Output the (x, y) coordinate of the center of the cell containing the given text.  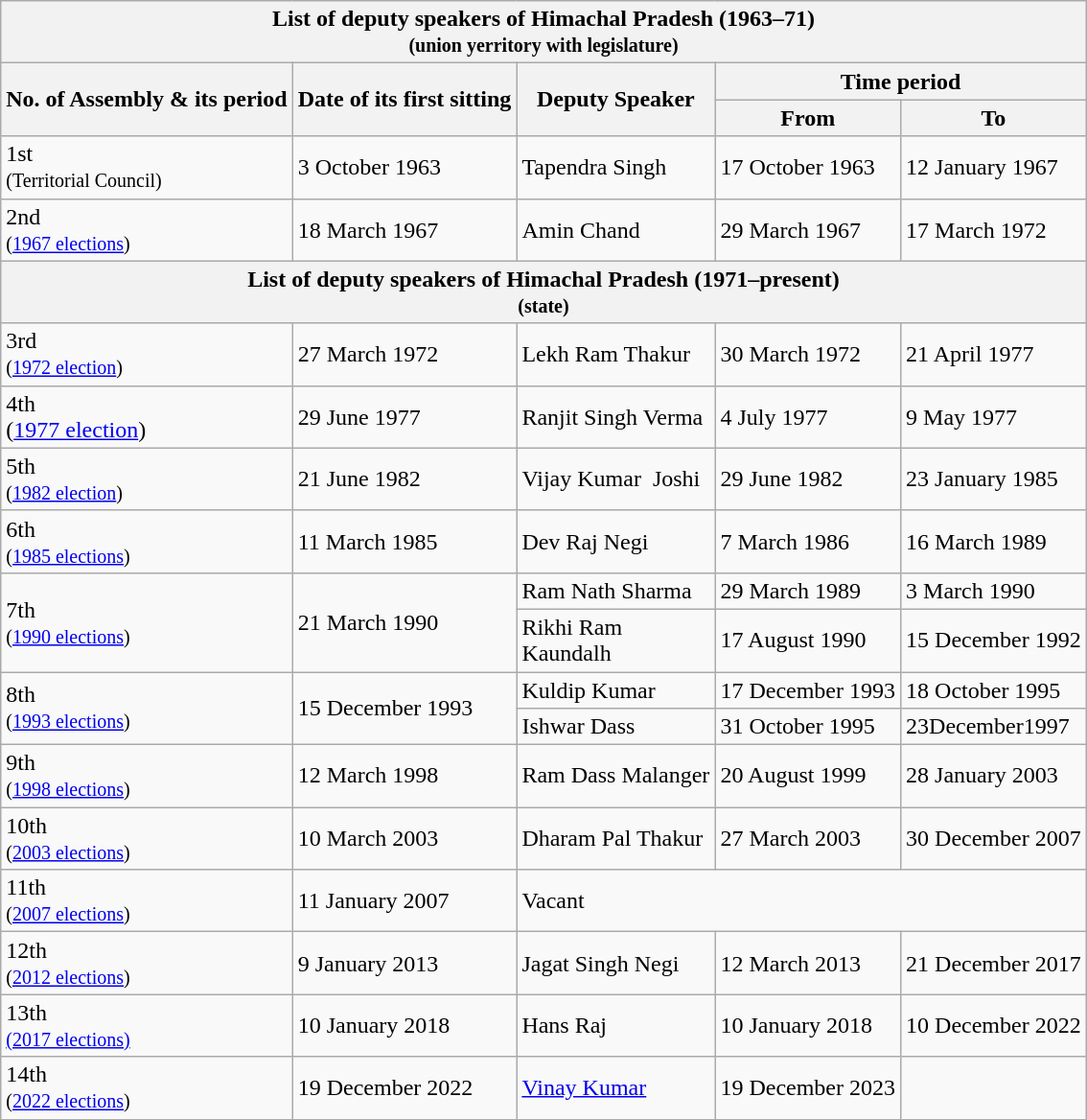
9 May 1977 (994, 416)
27 March 1972 (405, 355)
7th(1990 elections) (147, 621)
16 March 1989 (994, 541)
Amin Chand (615, 230)
12th(2012 elections) (147, 963)
10th(2003 elections) (147, 838)
Kuldip Kumar (615, 689)
21 April 1977 (994, 355)
10 December 2022 (994, 1026)
17 October 1963 (808, 167)
11th(2007 elections) (147, 901)
To (994, 118)
Tapendra Singh (615, 167)
29 June 1977 (405, 416)
17 December 1993 (808, 689)
29 March 1967 (808, 230)
Deputy Speaker (615, 100)
17 March 1972 (994, 230)
Lekh Ram Thakur (615, 355)
19 December 2022 (405, 1087)
From (808, 118)
21 March 1990 (405, 621)
23December1997 (994, 727)
Dev Raj Negi (615, 541)
9th(1998 elections) (147, 777)
11 March 1985 (405, 541)
6th(1985 elections) (147, 541)
21 December 2017 (994, 963)
29 March 1989 (808, 591)
Dharam Pal Thakur (615, 838)
15 December 1992 (994, 641)
21 June 1982 (405, 479)
5th(1982 election) (147, 479)
3 March 1990 (994, 591)
Rikhi RamKaundalh (615, 641)
15 December 1993 (405, 708)
1st(Territorial Council) (147, 167)
4 July 1977 (808, 416)
3rd(1972 election) (147, 355)
13th(2017 elections) (147, 1026)
Hans Raj (615, 1026)
List of deputy speakers of Himachal Pradesh (1971–present)(state) (543, 292)
29 June 1982 (808, 479)
12 March 2013 (808, 963)
17 August 1990 (808, 641)
4th(1977 election) (147, 416)
2nd(1967 elections) (147, 230)
23 January 1985 (994, 479)
19 December 2023 (808, 1087)
28 January 2003 (994, 777)
12 January 1967 (994, 167)
Jagat Singh Negi (615, 963)
12 March 1998 (405, 777)
30 March 1972 (808, 355)
Vijay Kumar Joshi (615, 479)
7 March 1986 (808, 541)
14th(2022 elections) (147, 1087)
Date of its first sitting (405, 100)
9 January 2013 (405, 963)
List of deputy speakers of Himachal Pradesh (1963–71)(union yerritory with legislature) (543, 33)
8th(1993 elections) (147, 708)
Ranjit Singh Verma (615, 416)
27 March 2003 (808, 838)
Vinay Kumar (615, 1087)
30 December 2007 (994, 838)
3 October 1963 (405, 167)
Time period (901, 82)
No. of Assembly & its period (147, 100)
20 August 1999 (808, 777)
18 March 1967 (405, 230)
Ram Nath Sharma (615, 591)
10 March 2003 (405, 838)
Ishwar Dass (615, 727)
11 January 2007 (405, 901)
Vacant (801, 901)
Ram Dass Malanger (615, 777)
18 October 1995 (994, 689)
31 October 1995 (808, 727)
